Provide the [x, y] coordinate of the cell's center where the given text is located.  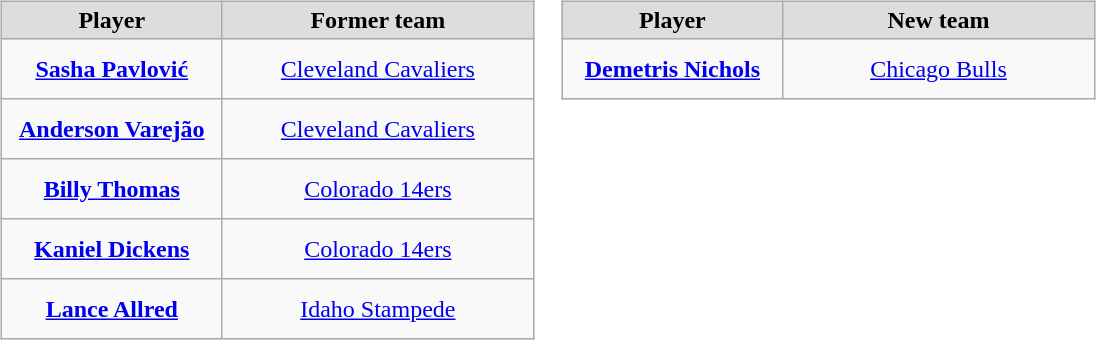
Sasha Pavlović [112, 69]
New team [938, 20]
Chicago Bulls [938, 69]
Kaniel Dickens [112, 249]
Anderson Varejão [112, 129]
Billy Thomas [112, 189]
Idaho Stampede [378, 309]
Lance Allred [112, 309]
Former team [378, 20]
Demetris Nichols [672, 69]
